Scan for the cell matching the given text and deliver its [x, y] coordinate at center. 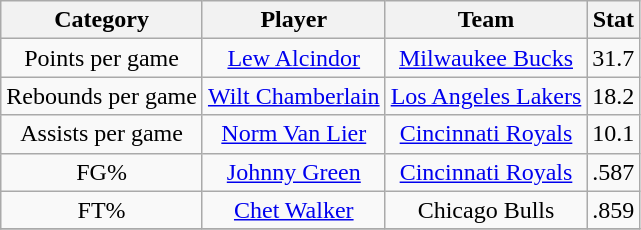
Chet Walker [294, 210]
.859 [614, 210]
Category [102, 20]
FG% [102, 172]
Stat [614, 20]
Points per game [102, 58]
Los Angeles Lakers [486, 96]
Norm Van Lier [294, 134]
Johnny Green [294, 172]
Wilt Chamberlain [294, 96]
31.7 [614, 58]
10.1 [614, 134]
Rebounds per game [102, 96]
Player [294, 20]
Team [486, 20]
.587 [614, 172]
Assists per game [102, 134]
FT% [102, 210]
Lew Alcindor [294, 58]
Chicago Bulls [486, 210]
Milwaukee Bucks [486, 58]
18.2 [614, 96]
